Identify which cell holds the provided text, then report its (X, Y) central coordinate. 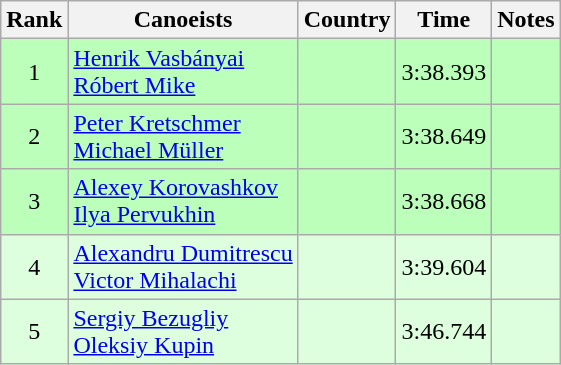
Country (347, 20)
Rank (34, 20)
Alexey KorovashkovIlya Pervukhin (183, 202)
3:38.393 (444, 72)
Notes (526, 20)
3 (34, 202)
3:38.668 (444, 202)
Alexandru DumitrescuVictor Mihalachi (183, 266)
Sergiy BezugliyOleksiy Kupin (183, 332)
3:46.744 (444, 332)
3:39.604 (444, 266)
5 (34, 332)
Peter KretschmerMichael Müller (183, 136)
Canoeists (183, 20)
3:38.649 (444, 136)
2 (34, 136)
1 (34, 72)
4 (34, 266)
Henrik VasbányaiRóbert Mike (183, 72)
Time (444, 20)
